From the cell containing the given text, extract its center point as (X, Y) coordinate. 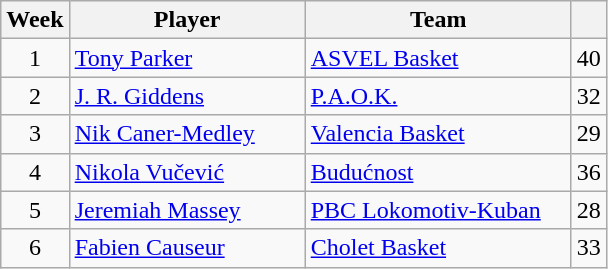
Jeremiah Massey (187, 210)
29 (588, 134)
Tony Parker (187, 58)
3 (35, 134)
6 (35, 248)
Nikola Vučević (187, 172)
36 (588, 172)
32 (588, 96)
28 (588, 210)
Fabien Causeur (187, 248)
Valencia Basket (438, 134)
33 (588, 248)
J. R. Giddens (187, 96)
4 (35, 172)
PBC Lokomotiv-Kuban (438, 210)
2 (35, 96)
5 (35, 210)
Cholet Basket (438, 248)
ASVEL Basket (438, 58)
Budućnost (438, 172)
40 (588, 58)
P.A.O.K. (438, 96)
Nik Caner-Medley (187, 134)
1 (35, 58)
Week (35, 20)
Team (438, 20)
Player (187, 20)
